Pinpoint the cell where the given text exists, returning its [x, y] midpoint coordinate. 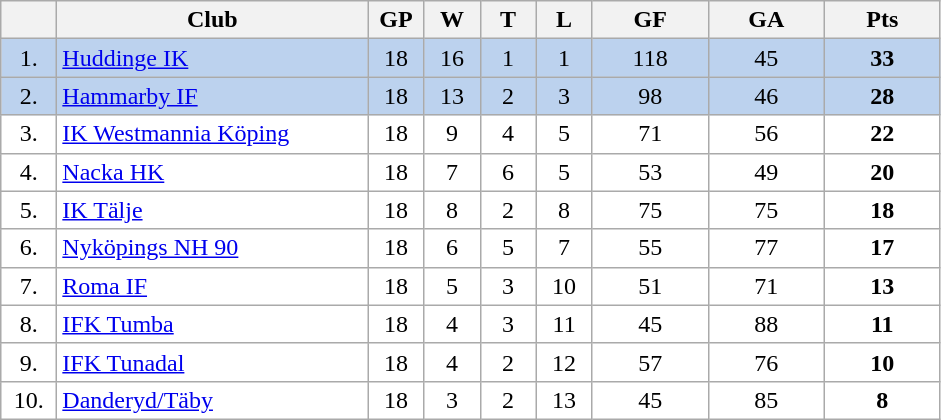
IK Westmannia Köping [212, 134]
10. [29, 400]
T [508, 20]
56 [766, 134]
2. [29, 96]
GP [396, 20]
4. [29, 172]
20 [882, 172]
12 [564, 362]
51 [650, 286]
88 [766, 324]
Club [212, 20]
Pts [882, 20]
Roma IF [212, 286]
IFK Tumba [212, 324]
16 [452, 58]
W [452, 20]
IFK Tunadal [212, 362]
Nacka HK [212, 172]
28 [882, 96]
98 [650, 96]
46 [766, 96]
53 [650, 172]
IK Tälje [212, 210]
GA [766, 20]
118 [650, 58]
77 [766, 248]
33 [882, 58]
1. [29, 58]
GF [650, 20]
85 [766, 400]
76 [766, 362]
Danderyd/Täby [212, 400]
L [564, 20]
55 [650, 248]
6. [29, 248]
57 [650, 362]
Nyköpings NH 90 [212, 248]
5. [29, 210]
3. [29, 134]
9. [29, 362]
17 [882, 248]
8. [29, 324]
49 [766, 172]
7. [29, 286]
Hammarby IF [212, 96]
9 [452, 134]
22 [882, 134]
Huddinge IK [212, 58]
